Extract the (x, y) coordinate from the center of the cell holding the provided text.  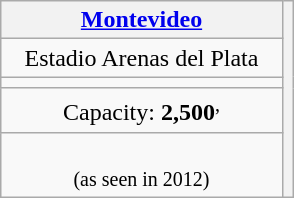
(as seen in 2012) (142, 164)
Montevideo (142, 20)
Capacity: 2,500, (142, 110)
Estadio Arenas del Plata (142, 58)
